Find where the given text appears and provide that cell's center as [x, y] coordinate. 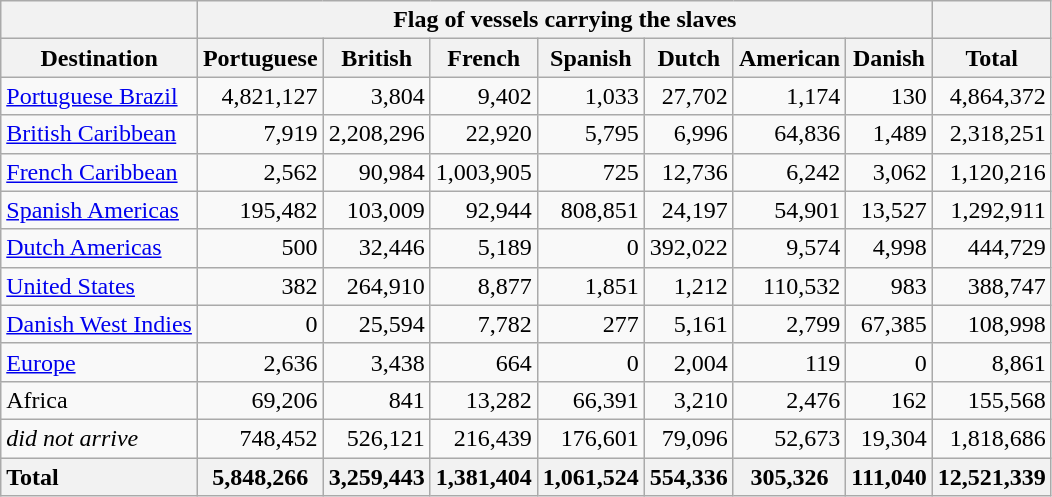
54,901 [789, 210]
1,120,216 [992, 172]
216,439 [484, 438]
4,821,127 [260, 96]
6,242 [789, 172]
103,009 [376, 210]
2,318,251 [992, 134]
388,747 [992, 286]
725 [590, 172]
1,212 [688, 286]
12,521,339 [992, 477]
5,161 [688, 324]
500 [260, 248]
4,864,372 [992, 96]
1,292,911 [992, 210]
130 [889, 96]
748,452 [260, 438]
108,998 [992, 324]
Spanish [590, 58]
5,189 [484, 248]
392,022 [688, 248]
52,673 [789, 438]
90,984 [376, 172]
13,527 [889, 210]
79,096 [688, 438]
Dutch Americas [100, 248]
9,574 [789, 248]
8,877 [484, 286]
92,944 [484, 210]
2,799 [789, 324]
Danish [889, 58]
British Caribbean [100, 134]
3,259,443 [376, 477]
2,562 [260, 172]
25,594 [376, 324]
12,736 [688, 172]
305,326 [789, 477]
841 [376, 400]
French Caribbean [100, 172]
1,381,404 [484, 477]
1,818,686 [992, 438]
69,206 [260, 400]
United States [100, 286]
24,197 [688, 210]
Portuguese [260, 58]
5,848,266 [260, 477]
277 [590, 324]
664 [484, 362]
8,861 [992, 362]
1,061,524 [590, 477]
Africa [100, 400]
195,482 [260, 210]
2,636 [260, 362]
American [789, 58]
7,782 [484, 324]
111,040 [889, 477]
155,568 [992, 400]
526,121 [376, 438]
27,702 [688, 96]
554,336 [688, 477]
1,033 [590, 96]
British [376, 58]
22,920 [484, 134]
Dutch [688, 58]
382 [260, 286]
808,851 [590, 210]
264,910 [376, 286]
Spanish Americas [100, 210]
2,476 [789, 400]
6,996 [688, 134]
Europe [100, 362]
3,210 [688, 400]
1,003,905 [484, 172]
French [484, 58]
3,804 [376, 96]
110,532 [789, 286]
1,489 [889, 134]
9,402 [484, 96]
2,208,296 [376, 134]
1,174 [789, 96]
66,391 [590, 400]
64,836 [789, 134]
3,062 [889, 172]
4,998 [889, 248]
did not arrive [100, 438]
2,004 [688, 362]
983 [889, 286]
13,282 [484, 400]
32,446 [376, 248]
119 [789, 362]
176,601 [590, 438]
5,795 [590, 134]
3,438 [376, 362]
Flag of vessels carrying the slaves [564, 20]
444,729 [992, 248]
Portuguese Brazil [100, 96]
7,919 [260, 134]
162 [889, 400]
Danish West Indies [100, 324]
67,385 [889, 324]
Destination [100, 58]
1,851 [590, 286]
19,304 [889, 438]
